Return [x, y] of the center of cell containing provided text 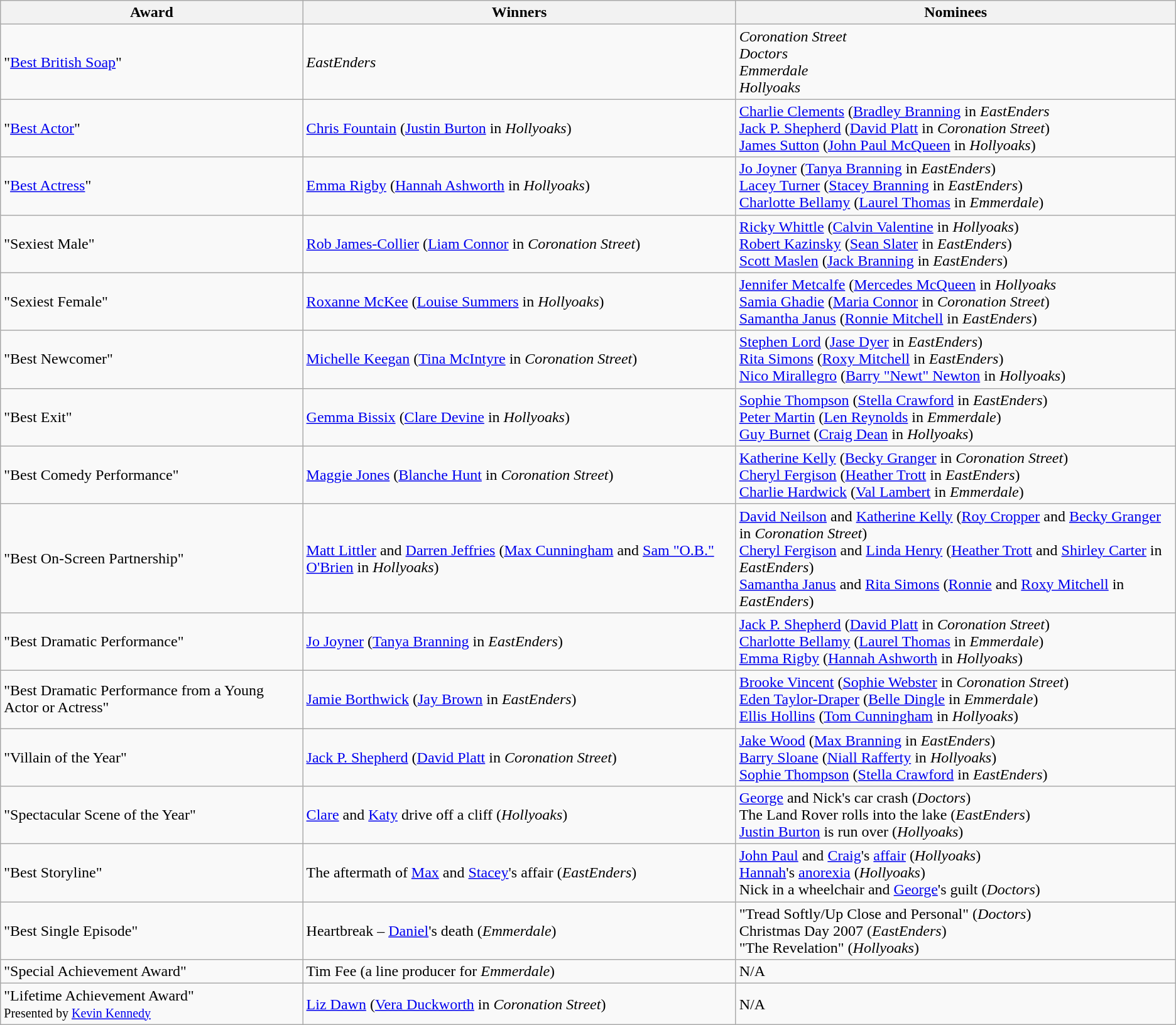
Rob James-Collier (Liam Connor in Coronation Street) [519, 244]
"Best On-Screen Partnership" [152, 558]
Tim Fee (a line producer for Emmerdale) [519, 972]
"Best Exit" [152, 417]
Winners [519, 13]
"Best Actress" [152, 186]
"Special Achievement Award" [152, 972]
Award [152, 13]
Charlie Clements (Bradley Branning in EastEnders Jack P. Shepherd (David Platt in Coronation Street) James Sutton (John Paul McQueen in Hollyoaks) [955, 128]
"Best Actor" [152, 128]
"Best Dramatic Performance" [152, 641]
Coronation Street Doctors Emmerdale Hollyoaks [955, 62]
Jack P. Shepherd (David Platt in Coronation Street)Charlotte Bellamy (Laurel Thomas in Emmerdale)Emma Rigby (Hannah Ashworth in Hollyoaks) [955, 641]
Ricky Whittle (Calvin Valentine in Hollyoaks) Robert Kazinsky (Sean Slater in EastEnders) Scott Maslen (Jack Branning in EastEnders) [955, 244]
"Sexiest Female" [152, 301]
Brooke Vincent (Sophie Webster in Coronation Street)Eden Taylor-Draper (Belle Dingle in Emmerdale)Ellis Hollins (Tom Cunningham in Hollyoaks) [955, 699]
Sophie Thompson (Stella Crawford in EastEnders) Peter Martin (Len Reynolds in Emmerdale) Guy Burnet (Craig Dean in Hollyoaks) [955, 417]
"Best British Soap" [152, 62]
EastEnders [519, 62]
"Best Comedy Performance" [152, 475]
Stephen Lord (Jase Dyer in EastEnders) Rita Simons (Roxy Mitchell in EastEnders) Nico Mirallegro (Barry "Newt" Newton in Hollyoaks) [955, 359]
Heartbreak – Daniel's death (Emmerdale) [519, 931]
Roxanne McKee (Louise Summers in Hollyoaks) [519, 301]
"Sexiest Male" [152, 244]
"Spectacular Scene of the Year" [152, 815]
"Villain of the Year" [152, 757]
Michelle Keegan (Tina McIntyre in Coronation Street) [519, 359]
"Best Storyline" [152, 873]
The aftermath of Max and Stacey's affair (EastEnders) [519, 873]
Matt Littler and Darren Jeffries (Max Cunningham and Sam "O.B." O'Brien in Hollyoaks) [519, 558]
Liz Dawn (Vera Duckworth in Coronation Street) [519, 1004]
Jack P. Shepherd (David Platt in Coronation Street) [519, 757]
Jennifer Metcalfe (Mercedes McQueen in Hollyoaks Samia Ghadie (Maria Connor in Coronation Street) Samantha Janus (Ronnie Mitchell in EastEnders) [955, 301]
Gemma Bissix (Clare Devine in Hollyoaks) [519, 417]
Jo Joyner (Tanya Branning in EastEnders) [519, 641]
Jake Wood (Max Branning in EastEnders) Barry Sloane (Niall Rafferty in Hollyoaks) Sophie Thompson (Stella Crawford in EastEnders) [955, 757]
Chris Fountain (Justin Burton in Hollyoaks) [519, 128]
Emma Rigby (Hannah Ashworth in Hollyoaks) [519, 186]
Jo Joyner (Tanya Branning in EastEnders) Lacey Turner (Stacey Branning in EastEnders) Charlotte Bellamy (Laurel Thomas in Emmerdale) [955, 186]
Clare and Katy drive off a cliff (Hollyoaks) [519, 815]
"Tread Softly/Up Close and Personal" (Doctors) Christmas Day 2007 (EastEnders) "The Revelation" (Hollyoaks) [955, 931]
"Best Single Episode" [152, 931]
Jamie Borthwick (Jay Brown in EastEnders) [519, 699]
John Paul and Craig's affair (Hollyoaks) Hannah's anorexia (Hollyoaks) Nick in a wheelchair and George's guilt (Doctors) [955, 873]
George and Nick's car crash (Doctors) The Land Rover rolls into the lake (EastEnders) Justin Burton is run over (Hollyoaks) [955, 815]
Katherine Kelly (Becky Granger in Coronation Street)Cheryl Fergison (Heather Trott in EastEnders)Charlie Hardwick (Val Lambert in Emmerdale) [955, 475]
Maggie Jones (Blanche Hunt in Coronation Street) [519, 475]
"Best Newcomer" [152, 359]
"Best Dramatic Performance from a Young Actor or Actress" [152, 699]
Nominees [955, 13]
"Lifetime Achievement Award"Presented by Kevin Kennedy [152, 1004]
